Find where the given text appears and provide that cell's center as [X, Y] coordinate. 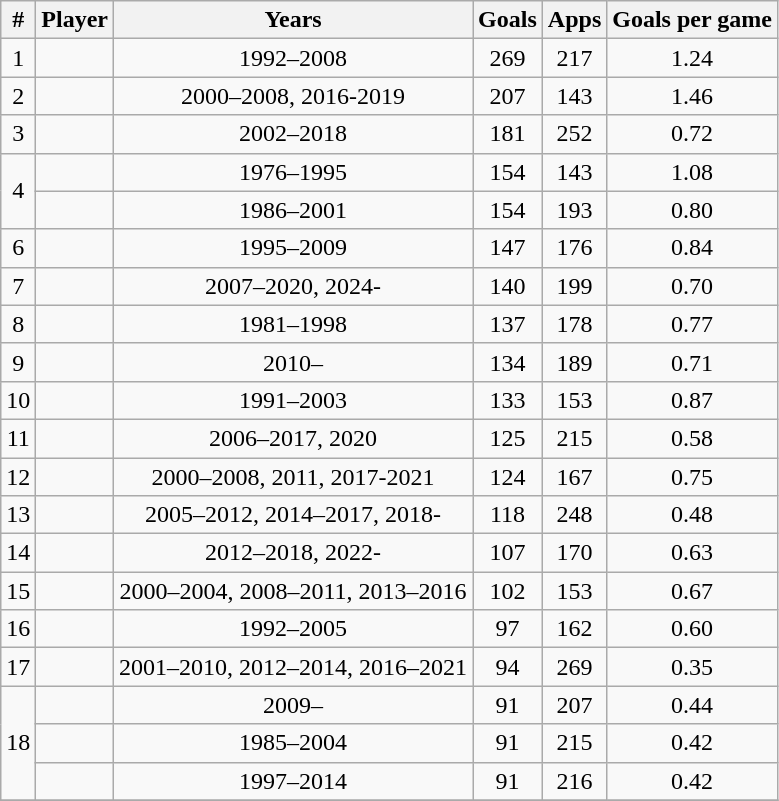
107 [508, 553]
0.60 [692, 629]
4 [18, 191]
167 [574, 477]
176 [574, 248]
0.63 [692, 553]
1.46 [692, 96]
0.77 [692, 324]
1976–1995 [294, 172]
2012–2018, 2022- [294, 553]
193 [574, 210]
0.84 [692, 248]
14 [18, 553]
2007–2020, 2024- [294, 286]
0.72 [692, 134]
1.08 [692, 172]
0.58 [692, 438]
1991–2003 [294, 400]
178 [574, 324]
# [18, 20]
97 [508, 629]
2000–2008, 2011, 2017-2021 [294, 477]
133 [508, 400]
1.24 [692, 58]
248 [574, 515]
3 [18, 134]
1995–2009 [294, 248]
134 [508, 362]
216 [574, 781]
10 [18, 400]
125 [508, 438]
2002–2018 [294, 134]
8 [18, 324]
0.44 [692, 705]
15 [18, 591]
0.87 [692, 400]
0.48 [692, 515]
2000–2004, 2008–2011, 2013–2016 [294, 591]
1985–2004 [294, 743]
189 [574, 362]
199 [574, 286]
1997–2014 [294, 781]
1992–2005 [294, 629]
Goals [508, 20]
181 [508, 134]
2010– [294, 362]
0.75 [692, 477]
1986–2001 [294, 210]
Apps [574, 20]
0.71 [692, 362]
170 [574, 553]
137 [508, 324]
162 [574, 629]
2005–2012, 2014–2017, 2018- [294, 515]
11 [18, 438]
147 [508, 248]
16 [18, 629]
217 [574, 58]
Player [75, 20]
6 [18, 248]
1981–1998 [294, 324]
102 [508, 591]
2001–2010, 2012–2014, 2016–2021 [294, 667]
0.35 [692, 667]
0.80 [692, 210]
1 [18, 58]
2 [18, 96]
124 [508, 477]
17 [18, 667]
12 [18, 477]
Years [294, 20]
1992–2008 [294, 58]
13 [18, 515]
0.70 [692, 286]
252 [574, 134]
118 [508, 515]
94 [508, 667]
9 [18, 362]
2006–2017, 2020 [294, 438]
Goals per game [692, 20]
2000–2008, 2016-2019 [294, 96]
2009– [294, 705]
140 [508, 286]
7 [18, 286]
18 [18, 743]
0.67 [692, 591]
